Identify which cell holds the provided text, then report its (X, Y) central coordinate. 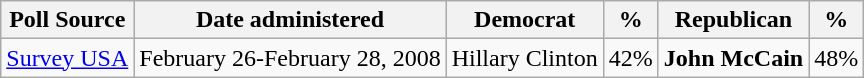
Date administered (290, 20)
Hillary Clinton (524, 58)
John McCain (733, 58)
Democrat (524, 20)
Survey USA (68, 58)
Republican (733, 20)
February 26-February 28, 2008 (290, 58)
Poll Source (68, 20)
42% (630, 58)
48% (836, 58)
